Extract the (X, Y) coordinate from the center of the cell holding the provided text.  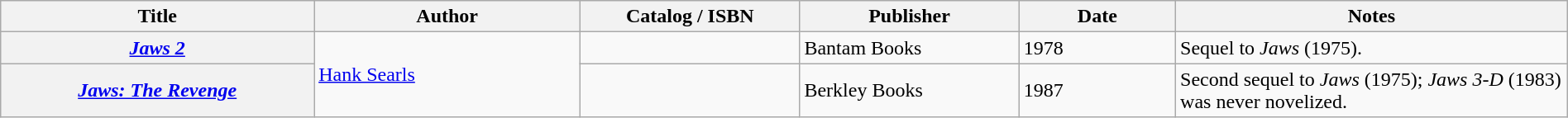
Publisher (910, 17)
Date (1097, 17)
Jaws 2 (157, 48)
Catalog / ISBN (690, 17)
Hank Searls (447, 74)
Author (447, 17)
1987 (1097, 91)
Title (157, 17)
Berkley Books (910, 91)
Bantam Books (910, 48)
Jaws: The Revenge (157, 91)
1978 (1097, 48)
Sequel to Jaws (1975). (1372, 48)
Notes (1372, 17)
Second sequel to Jaws (1975); Jaws 3-D (1983) was never novelized. (1372, 91)
